Detect which cell encompasses the target text, then output its [x, y] center coordinate. 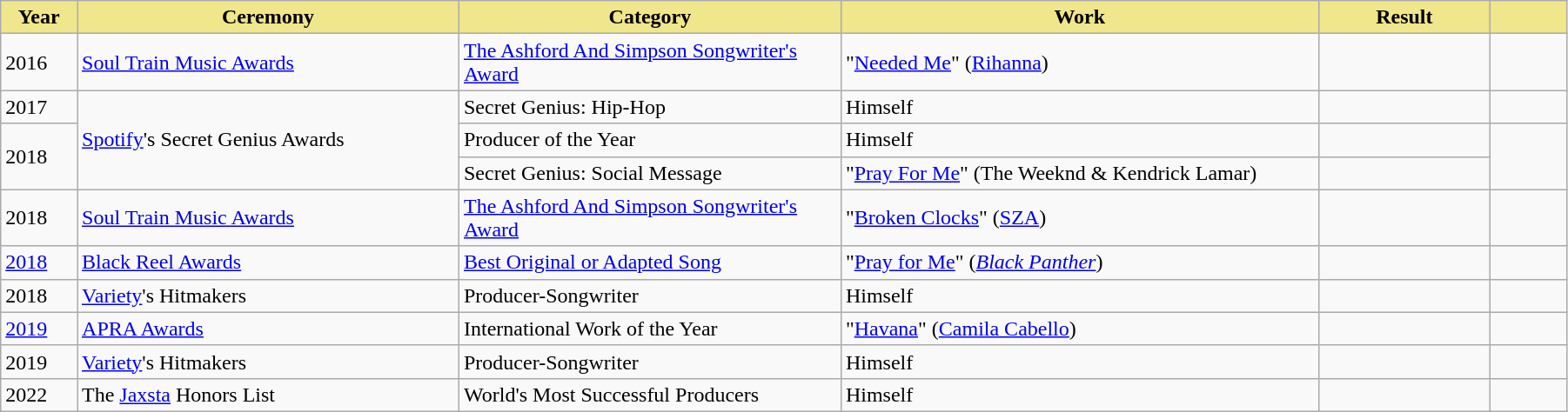
2017 [39, 107]
World's Most Successful Producers [649, 395]
"Havana" (Camila Cabello) [1079, 329]
"Pray for Me" (Black Panther) [1079, 262]
Secret Genius: Social Message [649, 173]
Category [649, 17]
Ceremony [268, 17]
The Jaxsta Honors List [268, 395]
2022 [39, 395]
2016 [39, 63]
Result [1404, 17]
Producer of the Year [649, 140]
Secret Genius: Hip-Hop [649, 107]
Year [39, 17]
Spotify's Secret Genius Awards [268, 140]
"Needed Me" (Rihanna) [1079, 63]
Black Reel Awards [268, 262]
APRA Awards [268, 329]
"Pray For Me" (The Weeknd & Kendrick Lamar) [1079, 173]
Work [1079, 17]
Best Original or Adapted Song [649, 262]
"Broken Clocks" (SZA) [1079, 217]
International Work of the Year [649, 329]
